Output the (x, y) coordinate of the center of the cell containing the given text.  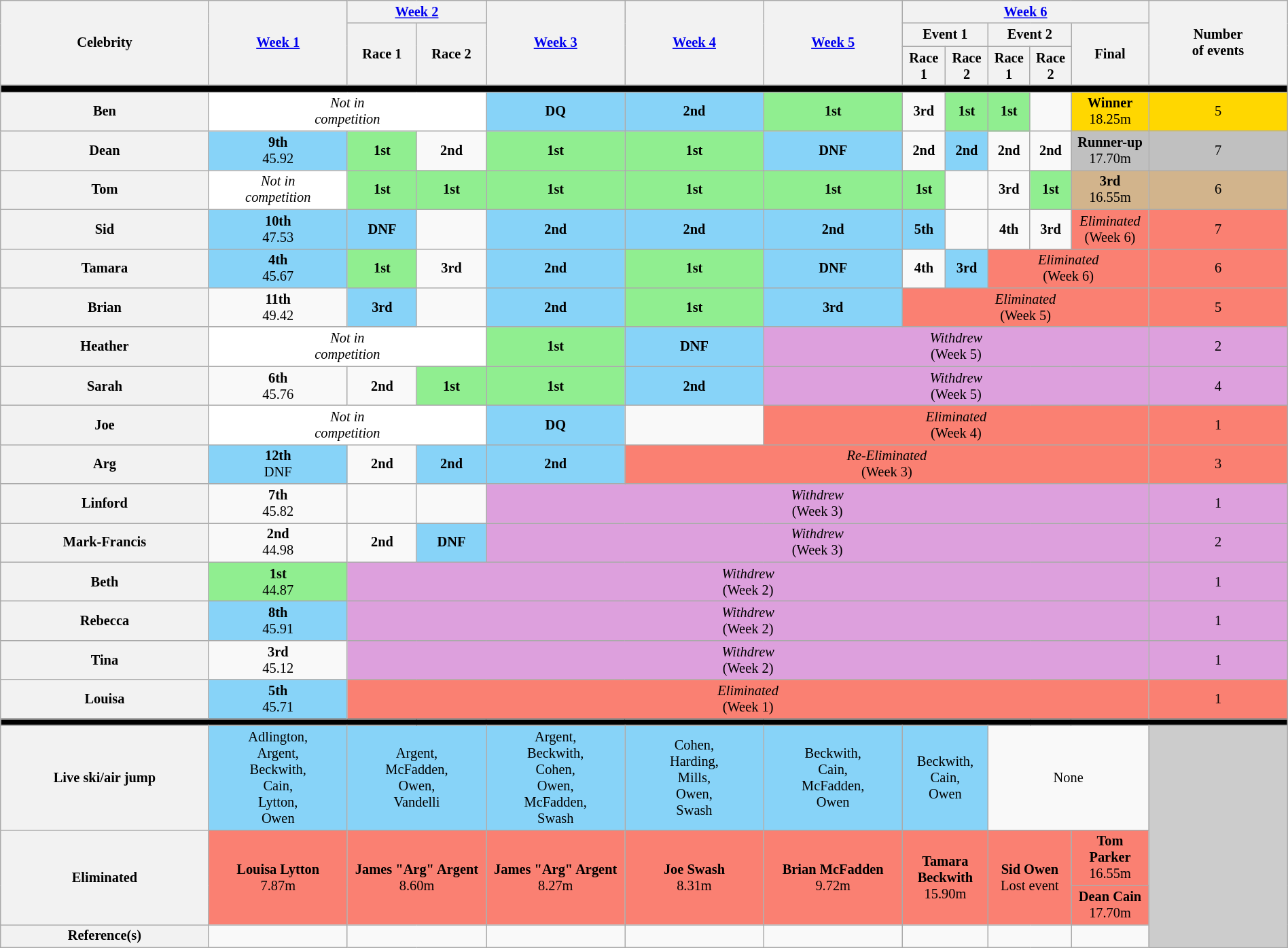
Rebecca (105, 620)
Sid OwenLost event (1030, 877)
Winner18.25m (1110, 111)
10th47.53 (278, 229)
Linford (105, 504)
Louisa (105, 699)
11th49.42 (278, 307)
6th45.76 (278, 386)
Sid (105, 229)
Beckwith,Cain,McFadden,Owen (833, 777)
Re-Eliminated(Week 3) (887, 464)
Beckwith,Cain,Owen (945, 777)
Eliminated(Week 5) (1026, 307)
Eliminated (105, 877)
5th (924, 229)
Week 3 (556, 42)
Dean (105, 151)
Numberof events (1218, 42)
Live ski/air jump (105, 777)
Tom Parker16.55m (1110, 858)
Week 2 (416, 12)
Event 1 (945, 35)
12thDNF (278, 464)
Brian (105, 307)
Tamara Beckwith15.90m (945, 877)
8th45.91 (278, 620)
Tom (105, 190)
2nd44.98 (278, 542)
3rd16.55m (1110, 190)
4 (1218, 386)
Tina (105, 660)
5th45.71 (278, 699)
Reference(s) (105, 936)
Brian McFadden9.72m (833, 877)
4th45.67 (278, 268)
Eliminated(Week 4) (956, 425)
Argent,Beckwith,Cohen,Owen,McFadden,Swash (556, 777)
Celebrity (105, 42)
Louisa Lytton7.87m (278, 877)
Joe Swash8.31m (694, 877)
Week 4 (694, 42)
7th45.82 (278, 504)
Joe (105, 425)
Mark-Francis (105, 542)
Dean Cain17.70m (1110, 905)
3 (1218, 464)
Ben (105, 111)
3rd45.12 (278, 660)
Week 1 (278, 42)
Runner-up17.70m (1110, 151)
1st44.87 (278, 582)
Week 5 (833, 42)
Cohen,Harding,Mills,Owen,Swash (694, 777)
Event 2 (1030, 35)
Adlington,Argent,Beckwith,Cain,Lytton,Owen (278, 777)
Arg (105, 464)
Heather (105, 347)
Final (1110, 54)
James "Arg" Argent8.27m (556, 877)
9th45.92 (278, 151)
Tamara (105, 268)
Beth (105, 582)
Week 6 (1026, 12)
None (1069, 777)
Sarah (105, 386)
James "Arg" Argent8.60m (416, 877)
Eliminated(Week 1) (747, 699)
Argent,McFadden,Owen,Vandelli (416, 777)
